Locate the cell with the specified text and output its (x, y) center coordinate. 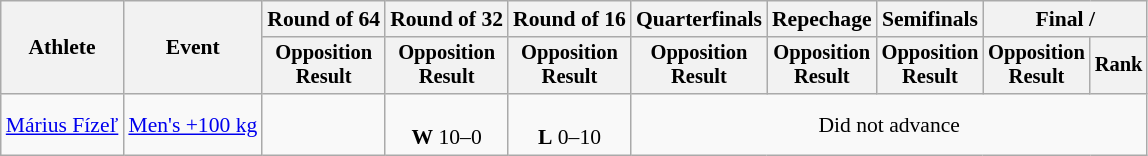
Repechage (822, 19)
Athlete (62, 48)
L 0–10 (570, 124)
W 10–0 (446, 124)
Round of 32 (446, 19)
Did not advance (889, 124)
Round of 16 (570, 19)
Men's +100 kg (192, 124)
Quarterfinals (699, 19)
Rank (1119, 66)
Event (192, 48)
Final / (1065, 19)
Semifinals (930, 19)
Márius Fízeľ (62, 124)
Round of 64 (324, 19)
